Extract the (x, y) coordinate from the center of the cell holding the provided text.  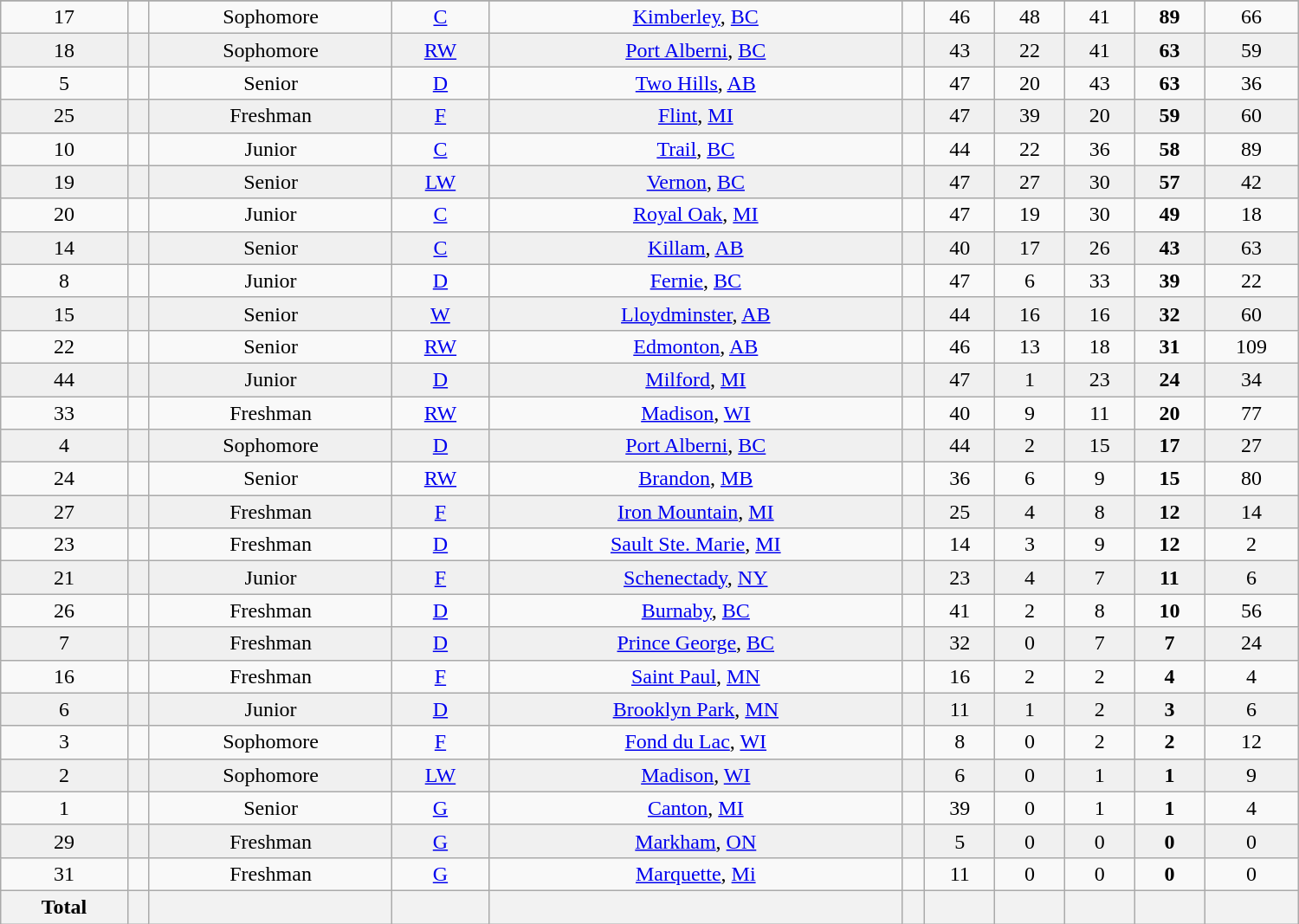
Sault Ste. Marie, MI (695, 545)
21 (64, 578)
Iron Mountain, MI (695, 512)
Schenectady, NY (695, 578)
Brandon, MB (695, 479)
Brooklyn Park, MN (695, 709)
58 (1169, 149)
Saint Paul, MN (695, 676)
34 (1251, 379)
48 (1031, 17)
57 (1169, 182)
Fernie, BC (695, 281)
Edmonton, AB (695, 346)
13 (1031, 346)
Flint, MI (695, 116)
Killam, AB (695, 248)
66 (1251, 17)
Fond du Lac, WI (695, 742)
Vernon, BC (695, 182)
Prince George, BC (695, 643)
Milford, MI (695, 379)
Burnaby, BC (695, 611)
Canton, MI (695, 808)
Lloydminster, AB (695, 313)
80 (1251, 479)
Marquette, Mi (695, 874)
Royal Oak, MI (695, 215)
49 (1169, 215)
42 (1251, 182)
Kimberley, BC (695, 17)
77 (1251, 413)
W (440, 313)
Two Hills, AB (695, 83)
Trail, BC (695, 149)
56 (1251, 611)
109 (1251, 346)
Markham, ON (695, 841)
29 (64, 841)
Total (64, 907)
